Return [X, Y] of the center of cell containing provided text 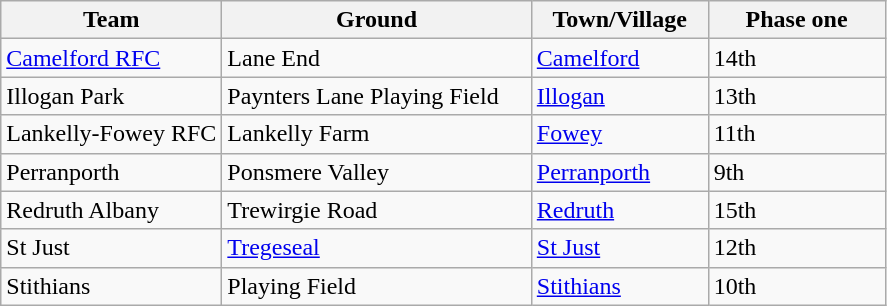
Paynters Lane Playing Field [376, 96]
Illogan Park [112, 96]
Illogan [620, 96]
Team [112, 20]
Ground [376, 20]
Town/Village [620, 20]
Ponsmere Valley [376, 172]
Trewirgie Road [376, 210]
Lankelly Farm [376, 134]
Lane End [376, 58]
Lankelly-Fowey RFC [112, 134]
Phase one [796, 20]
Camelford [620, 58]
13th [796, 96]
Tregeseal [376, 248]
12th [796, 248]
Fowey [620, 134]
10th [796, 286]
15th [796, 210]
Redruth [620, 210]
Camelford RFC [112, 58]
Redruth Albany [112, 210]
11th [796, 134]
Playing Field [376, 286]
9th [796, 172]
14th [796, 58]
